Scan for the cell matching the given text and deliver its (x, y) coordinate at center. 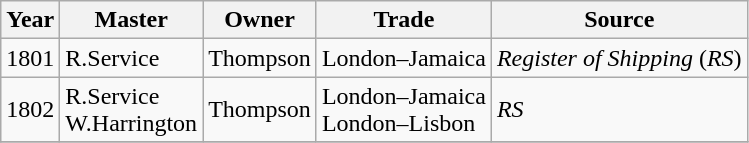
London–Jamaica (404, 58)
RS (619, 110)
Trade (404, 20)
R.ServiceW.Harrington (132, 110)
Master (132, 20)
Owner (260, 20)
London–JamaicaLondon–Lisbon (404, 110)
Source (619, 20)
R.Service (132, 58)
1801 (30, 58)
1802 (30, 110)
Register of Shipping (RS) (619, 58)
Year (30, 20)
